Extract the (X, Y) coordinate from the center of the cell holding the provided text.  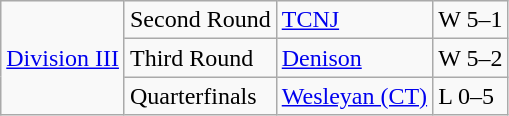
W 5–1 (470, 20)
Denison (354, 58)
W 5–2 (470, 58)
L 0–5 (470, 96)
Quarterfinals (200, 96)
Wesleyan (CT) (354, 96)
Third Round (200, 58)
TCNJ (354, 20)
Division III (63, 58)
Second Round (200, 20)
